Return (X, Y) of the center of cell containing provided text 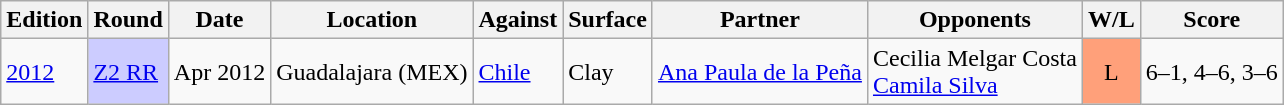
Apr 2012 (219, 72)
Opponents (974, 20)
Against (518, 20)
Guadalajara (MEX) (372, 72)
6–1, 4–6, 3–6 (1212, 72)
Z2 RR (128, 72)
Score (1212, 20)
W/L (1111, 20)
Round (128, 20)
Cecilia Melgar Costa Camila Silva (974, 72)
Partner (760, 20)
Clay (608, 72)
Edition (44, 20)
Date (219, 20)
L (1111, 72)
2012 (44, 72)
Surface (608, 20)
Location (372, 20)
Chile (518, 72)
Ana Paula de la Peña (760, 72)
